Capture the cell that displays the provided text and extract its (X, Y) central coordinate. 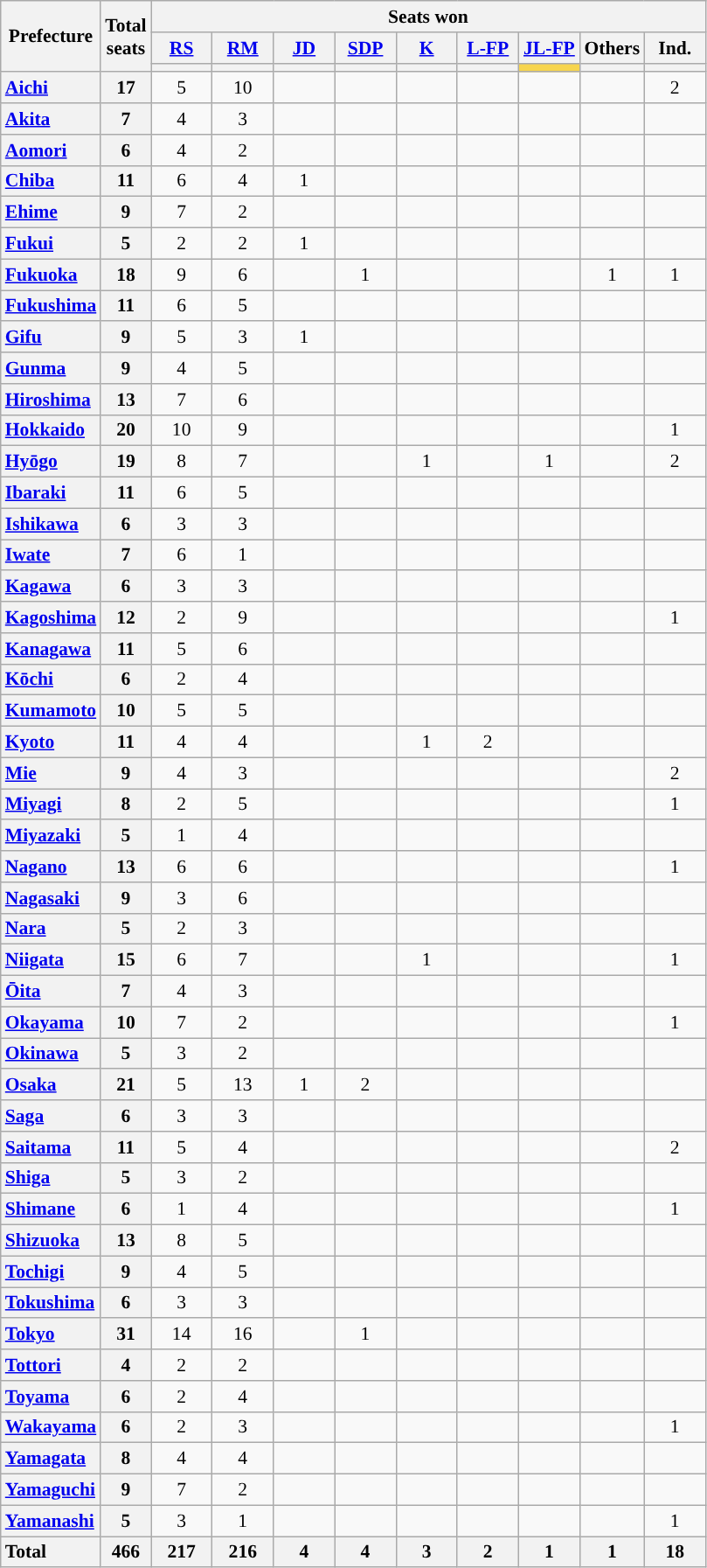
20 (126, 430)
Fukuoka (51, 275)
Fukushima (51, 306)
Ind. (675, 48)
217 (182, 1552)
Hyōgo (51, 462)
Wakayama (51, 1427)
Nara (51, 929)
Saga (51, 1116)
Akita (51, 119)
Yamanashi (51, 1521)
Kōchi (51, 679)
Total (51, 1552)
Niigata (51, 960)
RS (182, 48)
Okinawa (51, 1054)
Osaka (51, 1085)
Toyama (51, 1397)
Hokkaido (51, 430)
Kagoshima (51, 617)
21 (126, 1085)
RM (243, 48)
Yamagata (51, 1459)
Kagawa (51, 587)
Okayama (51, 1022)
19 (126, 462)
Seats won (428, 17)
Iwate (51, 555)
Ishikawa (51, 524)
Gifu (51, 338)
Nagano (51, 867)
Others (612, 48)
Totalseats (126, 37)
12 (126, 617)
Mie (51, 773)
Nagasaki (51, 898)
Saitama (51, 1147)
Miyazaki (51, 836)
Tokushima (51, 1303)
31 (126, 1335)
Ōita (51, 992)
Tokyo (51, 1335)
Chiba (51, 181)
15 (126, 960)
Kumamoto (51, 711)
Ibaraki (51, 493)
Kyoto (51, 742)
Yamaguchi (51, 1490)
Gunma (51, 368)
Tottori (51, 1365)
14 (182, 1335)
Hiroshima (51, 400)
466 (126, 1552)
Shizuoka (51, 1241)
Kanagawa (51, 649)
JL-FP (549, 48)
16 (243, 1335)
17 (126, 88)
Miyagi (51, 805)
216 (243, 1552)
JD (304, 48)
Shimane (51, 1209)
Aomori (51, 150)
L-FP (488, 48)
Prefecture (51, 37)
SDP (365, 48)
Ehime (51, 213)
Fukui (51, 244)
Shiga (51, 1178)
K (426, 48)
Tochigi (51, 1272)
Aichi (51, 88)
